From the cell containing the given text, extract its center point as [x, y] coordinate. 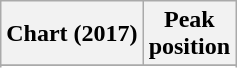
Peakposition [189, 34]
Chart (2017) [72, 34]
